From the cell containing the given text, extract its center point as [x, y] coordinate. 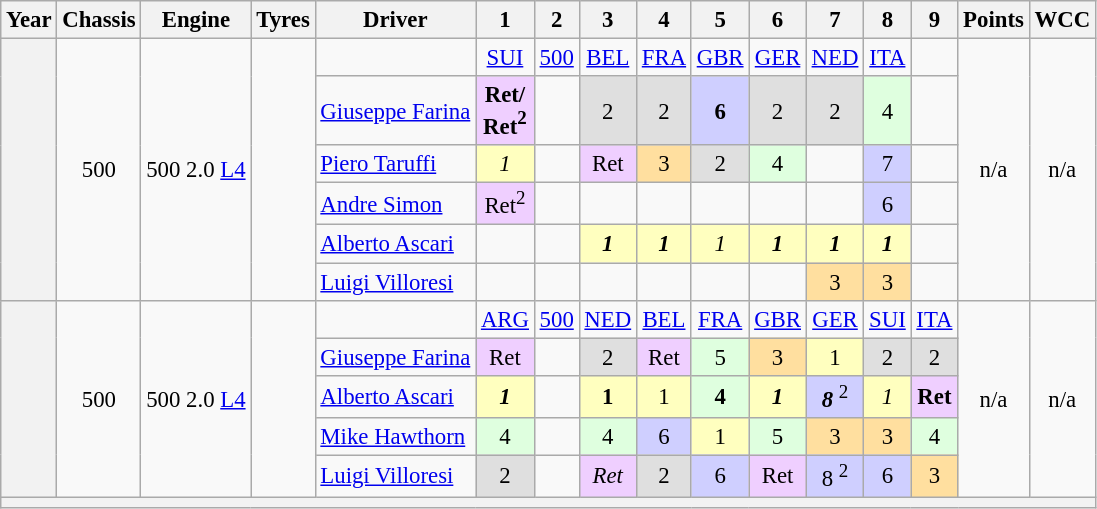
9 [934, 20]
Ret/Ret2 [506, 110]
Chassis [99, 20]
Piero Taruffi [396, 164]
Driver [396, 20]
Tyres [283, 20]
Engine [196, 20]
ARG [506, 319]
Ret2 [506, 204]
Year [29, 20]
Andre Simon [396, 204]
Mike Hawthorn [396, 437]
8 [888, 20]
WCC [1062, 20]
Points [994, 20]
